Pinpoint the cell where the given text exists, returning its [X, Y] midpoint coordinate. 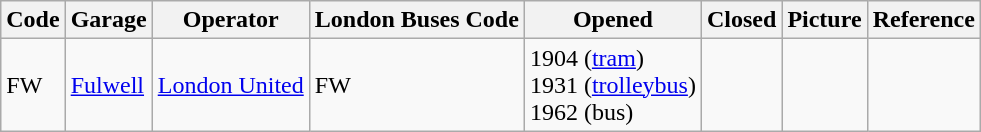
Code [33, 20]
Operator [230, 20]
Garage [108, 20]
London Buses Code [416, 20]
Opened [612, 20]
Reference [924, 20]
Fulwell [108, 85]
1904 (tram)1931 (trolleybus)1962 (bus) [612, 85]
London United [230, 85]
Picture [824, 20]
Closed [741, 20]
